Scan for the cell matching the given text and deliver its (x, y) coordinate at center. 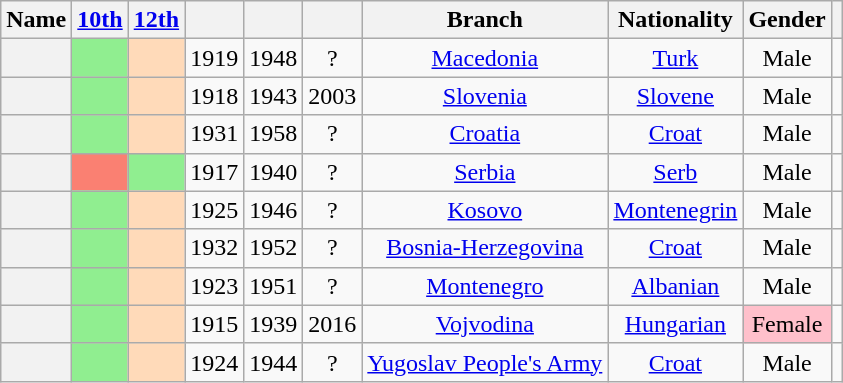
Serbia (485, 172)
Slovenia (485, 96)
12th (156, 20)
1952 (274, 248)
Montenegrin (676, 210)
10th (100, 20)
1931 (214, 134)
Yugoslav People's Army (485, 362)
1919 (214, 58)
1925 (214, 210)
Branch (485, 20)
Macedonia (485, 58)
Nationality (676, 20)
Female (787, 324)
2003 (332, 96)
Gender (787, 20)
Kosovo (485, 210)
1951 (274, 286)
1915 (214, 324)
Bosnia-Herzegovina (485, 248)
1958 (274, 134)
Albanian (676, 286)
1918 (214, 96)
1940 (274, 172)
2016 (332, 324)
Slovene (676, 96)
1917 (214, 172)
Hungarian (676, 324)
1932 (214, 248)
1924 (214, 362)
Serb (676, 172)
1944 (274, 362)
Name (36, 20)
Vojvodina (485, 324)
1939 (274, 324)
1923 (214, 286)
Turk (676, 58)
Montenegro (485, 286)
1943 (274, 96)
Croatia (485, 134)
1946 (274, 210)
1948 (274, 58)
